Return the (X, Y) coordinate for the center point of the cell that contains the specified text.  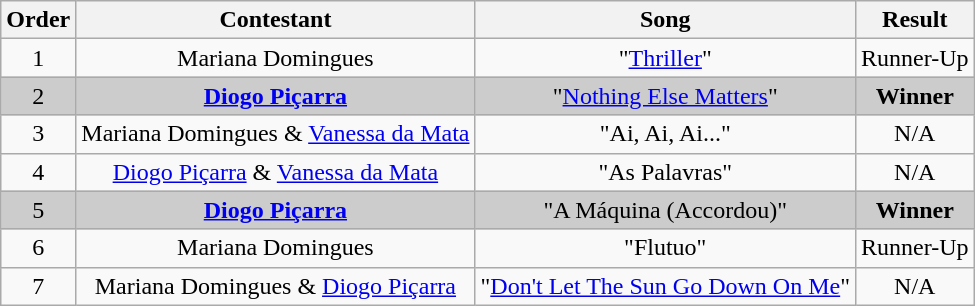
7 (38, 286)
Song (666, 20)
Result (914, 20)
2 (38, 96)
1 (38, 58)
5 (38, 210)
"Ai, Ai, Ai..." (666, 134)
3 (38, 134)
"Thriller" (666, 58)
Diogo Piçarra & Vanessa da Mata (276, 172)
"Flutuo" (666, 248)
Contestant (276, 20)
Mariana Domingues & Vanessa da Mata (276, 134)
Order (38, 20)
Mariana Domingues & Diogo Piçarra (276, 286)
"Nothing Else Matters" (666, 96)
6 (38, 248)
"Don't Let The Sun Go Down On Me" (666, 286)
"A Máquina (Accordou)" (666, 210)
4 (38, 172)
"As Palavras" (666, 172)
